Output the [X, Y] coordinate of the center of the cell containing the given text.  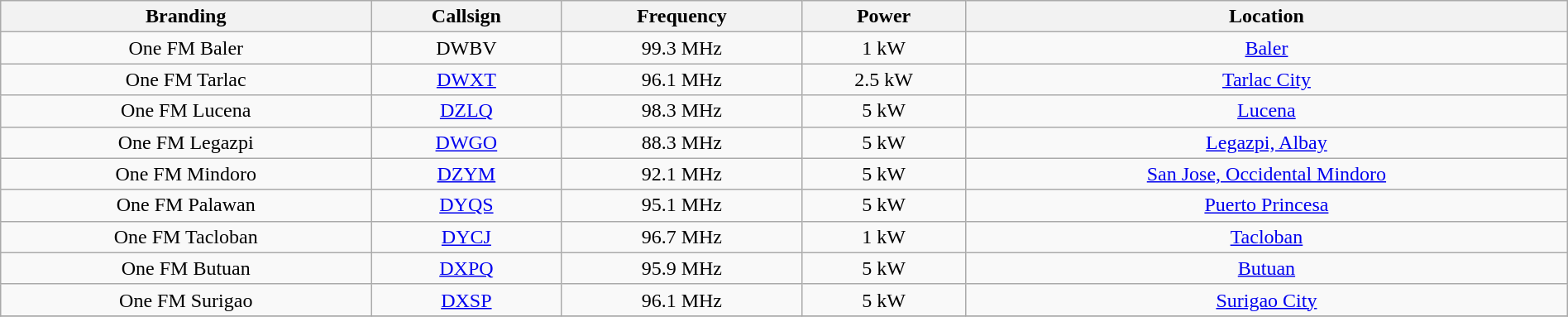
One FM Tarlac [186, 79]
DXSP [466, 300]
Tarlac City [1267, 79]
One FM Tacloban [186, 237]
DZYM [466, 174]
One FM Baler [186, 48]
DWGO [466, 142]
Surigao City [1267, 300]
95.1 MHz [681, 205]
DWBV [466, 48]
San Jose, Occidental Mindoro [1267, 174]
Tacloban [1267, 237]
Location [1267, 17]
Power [884, 17]
Legazpi, Albay [1267, 142]
99.3 MHz [681, 48]
DZLQ [466, 111]
One FM Legazpi [186, 142]
Butuan [1267, 268]
92.1 MHz [681, 174]
95.9 MHz [681, 268]
Branding [186, 17]
One FM Lucena [186, 111]
Puerto Princesa [1267, 205]
98.3 MHz [681, 111]
Lucena [1267, 111]
DYCJ [466, 237]
One FM Palawan [186, 205]
Frequency [681, 17]
Callsign [466, 17]
DWXT [466, 79]
One FM Surigao [186, 300]
Baler [1267, 48]
One FM Mindoro [186, 174]
2.5 kW [884, 79]
DXPQ [466, 268]
96.7 MHz [681, 237]
One FM Butuan [186, 268]
DYQS [466, 205]
88.3 MHz [681, 142]
